Extract the [x, y] coordinate from the center of the cell holding the provided text.  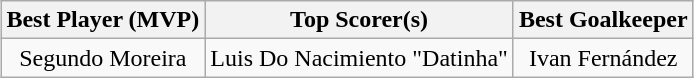
Luis Do Nacimiento "Datinha" [360, 58]
Best Player (MVP) [103, 20]
Segundo Moreira [103, 58]
Best Goalkeeper [603, 20]
Ivan Fernández [603, 58]
Top Scorer(s) [360, 20]
